Pinpoint the cell where the given text exists, returning its (x, y) midpoint coordinate. 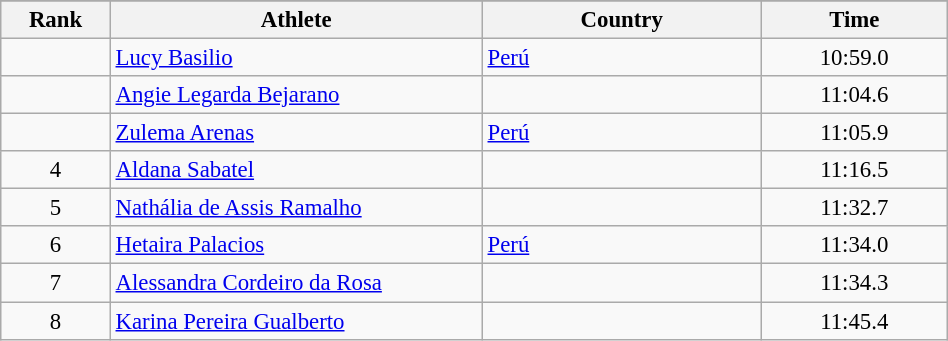
Aldana Sabatel (296, 170)
5 (56, 208)
11:32.7 (854, 208)
Nathália de Assis Ramalho (296, 208)
11:34.3 (854, 283)
Athlete (296, 20)
7 (56, 283)
11:34.0 (854, 245)
Time (854, 20)
10:59.0 (854, 58)
4 (56, 170)
Karina Pereira Gualberto (296, 321)
8 (56, 321)
Zulema Arenas (296, 133)
11:05.9 (854, 133)
11:04.6 (854, 95)
11:16.5 (854, 170)
Country (622, 20)
Hetaira Palacios (296, 245)
Lucy Basilio (296, 58)
Angie Legarda Bejarano (296, 95)
6 (56, 245)
Alessandra Cordeiro da Rosa (296, 283)
11:45.4 (854, 321)
Rank (56, 20)
